From the cell containing the given text, extract its center point as (x, y) coordinate. 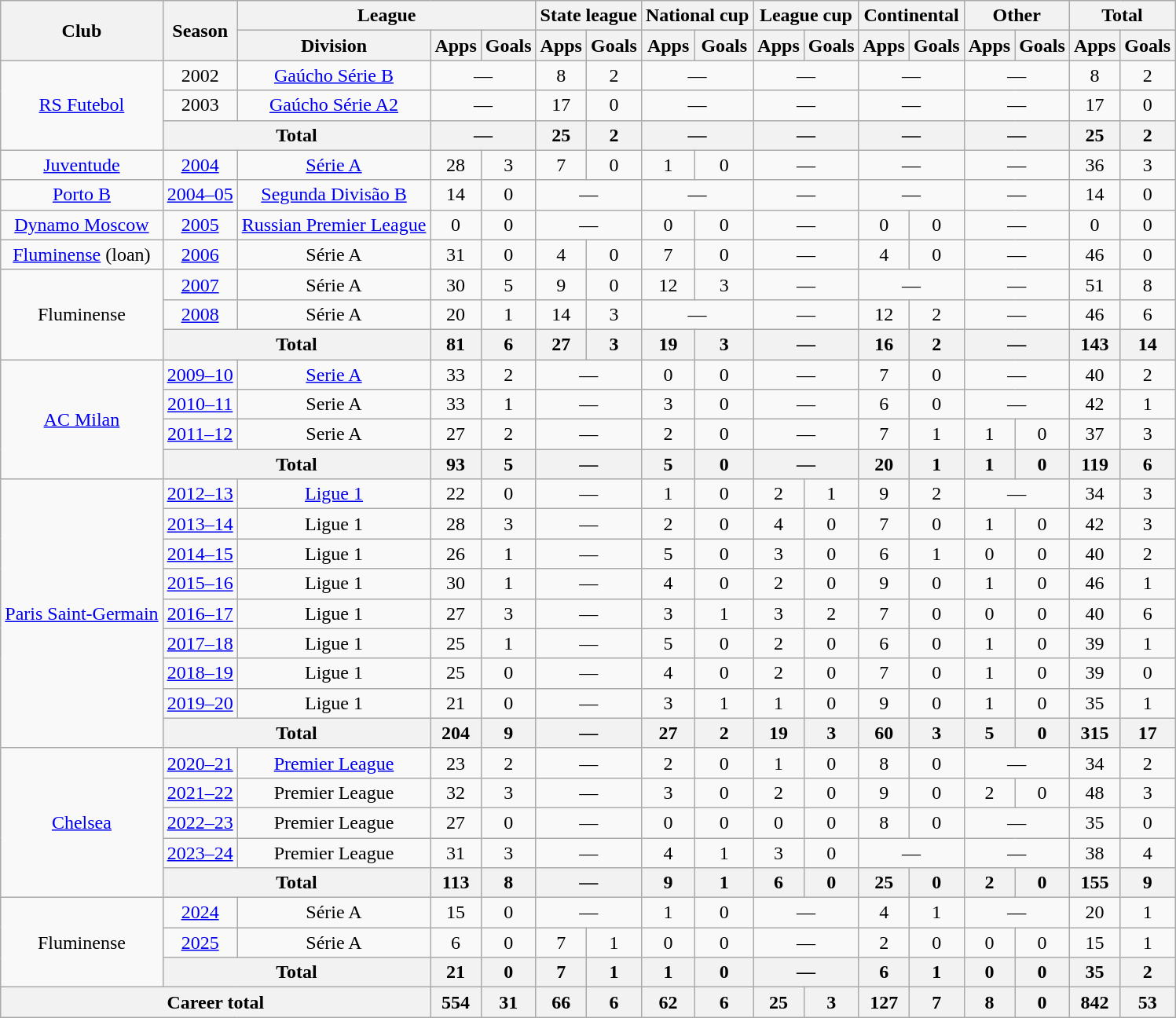
2012–13 (200, 494)
2024 (200, 913)
143 (1094, 344)
26 (456, 554)
Gaúcho Série A2 (334, 105)
60 (884, 733)
48 (1094, 793)
2022–23 (200, 822)
113 (456, 883)
2018–19 (200, 673)
2015–16 (200, 584)
37 (1094, 434)
League cup (806, 16)
2016–17 (200, 613)
2009–10 (200, 375)
16 (884, 344)
League (387, 16)
62 (668, 1002)
2019–20 (200, 703)
RS Futebol (82, 105)
554 (456, 1002)
2010–11 (200, 405)
Chelsea (82, 822)
53 (1148, 1002)
38 (1094, 852)
23 (456, 763)
National cup (697, 16)
2004 (200, 165)
Fluminense (loan) (82, 255)
51 (1094, 284)
Porto B (82, 195)
127 (884, 1002)
2023–24 (200, 852)
155 (1094, 883)
2011–12 (200, 434)
2014–15 (200, 554)
Juventude (82, 165)
Segunda Divisão B (334, 195)
36 (1094, 165)
Russian Premier League (334, 225)
Dynamo Moscow (82, 225)
119 (1094, 464)
State league (588, 16)
2004–05 (200, 195)
2025 (200, 943)
2003 (200, 105)
Season (200, 31)
315 (1094, 733)
Continental (911, 16)
Division (334, 46)
22 (456, 494)
Paris Saint-Germain (82, 614)
Club (82, 31)
AC Milan (82, 419)
842 (1094, 1002)
Gaúcho Série B (334, 75)
66 (561, 1002)
93 (456, 464)
2005 (200, 225)
Career total (215, 1002)
2008 (200, 314)
204 (456, 733)
Other (1017, 16)
2002 (200, 75)
2007 (200, 284)
2020–21 (200, 763)
2006 (200, 255)
2021–22 (200, 793)
81 (456, 344)
2017–18 (200, 643)
2013–14 (200, 524)
32 (456, 793)
